Find where the given text appears and provide that cell's center as (x, y) coordinate. 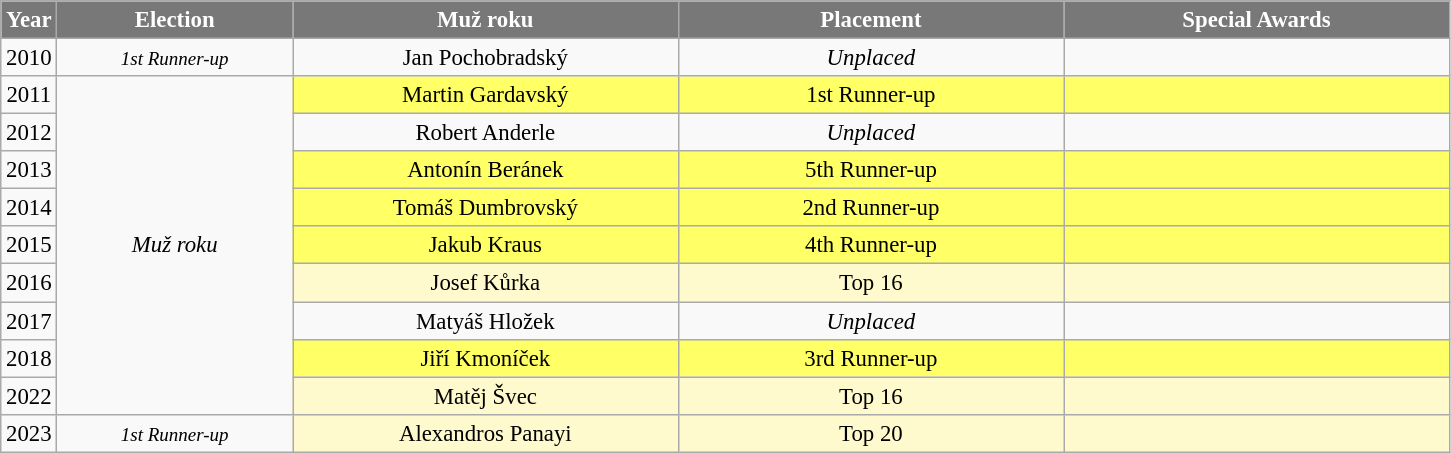
2023 (29, 433)
Martin Gardavský (485, 95)
4th Runner-up (871, 245)
Robert Anderle (485, 133)
3rd Runner-up (871, 358)
2022 (29, 396)
Election (175, 20)
Matěj Švec (485, 396)
5th Runner-up (871, 170)
2017 (29, 321)
Jan Pochobradský (485, 58)
2012 (29, 133)
Jiří Kmoníček (485, 358)
Top 20 (871, 433)
Antonín Beránek (485, 170)
2014 (29, 208)
2018 (29, 358)
Alexandros Panayi (485, 433)
Jakub Kraus (485, 245)
Year (29, 20)
Placement (871, 20)
2nd Runner-up (871, 208)
2013 (29, 170)
Tomáš Dumbrovský (485, 208)
2015 (29, 245)
2010 (29, 58)
Special Awards (1257, 20)
Matyáš Hložek (485, 321)
2016 (29, 283)
2011 (29, 95)
Josef Kůrka (485, 283)
